Identify which cell holds the provided text, then report its (x, y) central coordinate. 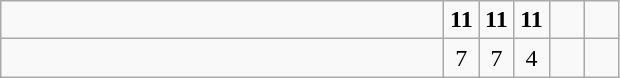
4 (532, 58)
